Return the (X, Y) coordinate for the center point of the cell that contains the specified text.  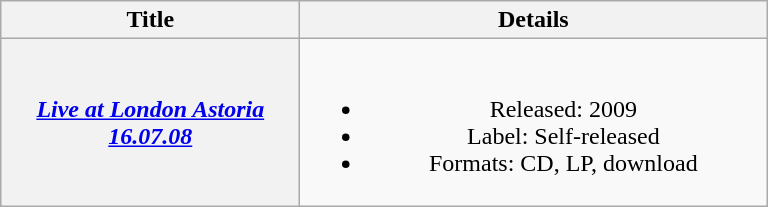
Live at London Astoria 16.07.08 (150, 122)
Details (534, 20)
Title (150, 20)
Released: 2009Label: Self-releasedFormats: CD, LP, download (534, 122)
